Determine the (x, y) coordinate at the center of the cell enclosing the given text.  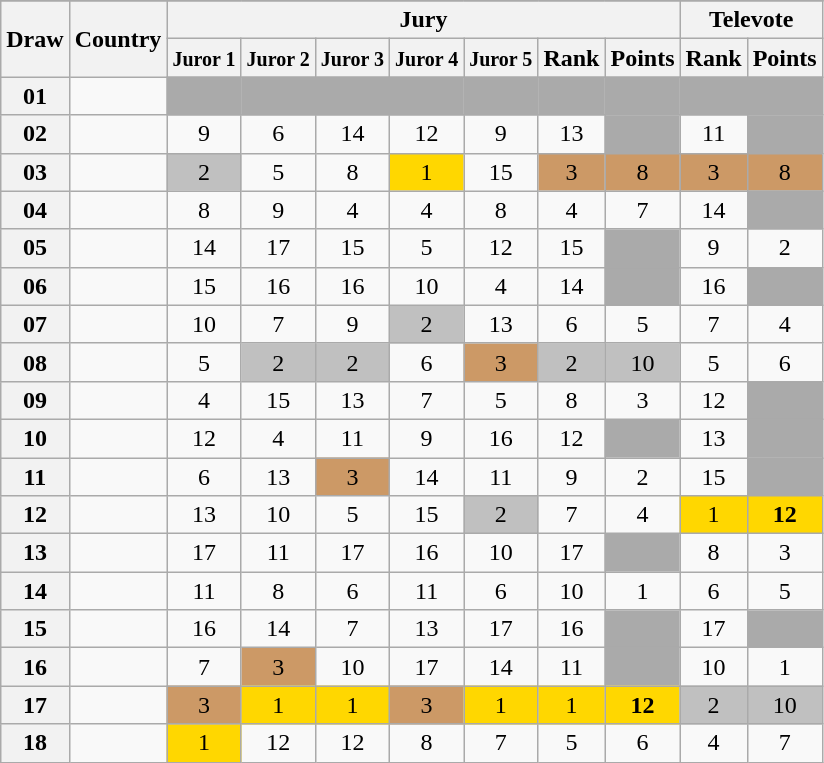
07 (35, 324)
02 (35, 134)
Televote (751, 20)
04 (35, 210)
06 (35, 286)
08 (35, 362)
Country (118, 39)
Juror 1 (204, 58)
Jury (424, 20)
09 (35, 400)
Juror 5 (501, 58)
03 (35, 172)
Juror 2 (278, 58)
01 (35, 96)
Draw (35, 39)
Juror 3 (352, 58)
05 (35, 248)
18 (35, 743)
Juror 4 (426, 58)
